Provide the (X, Y) coordinate of the cell's center where the given text is located.  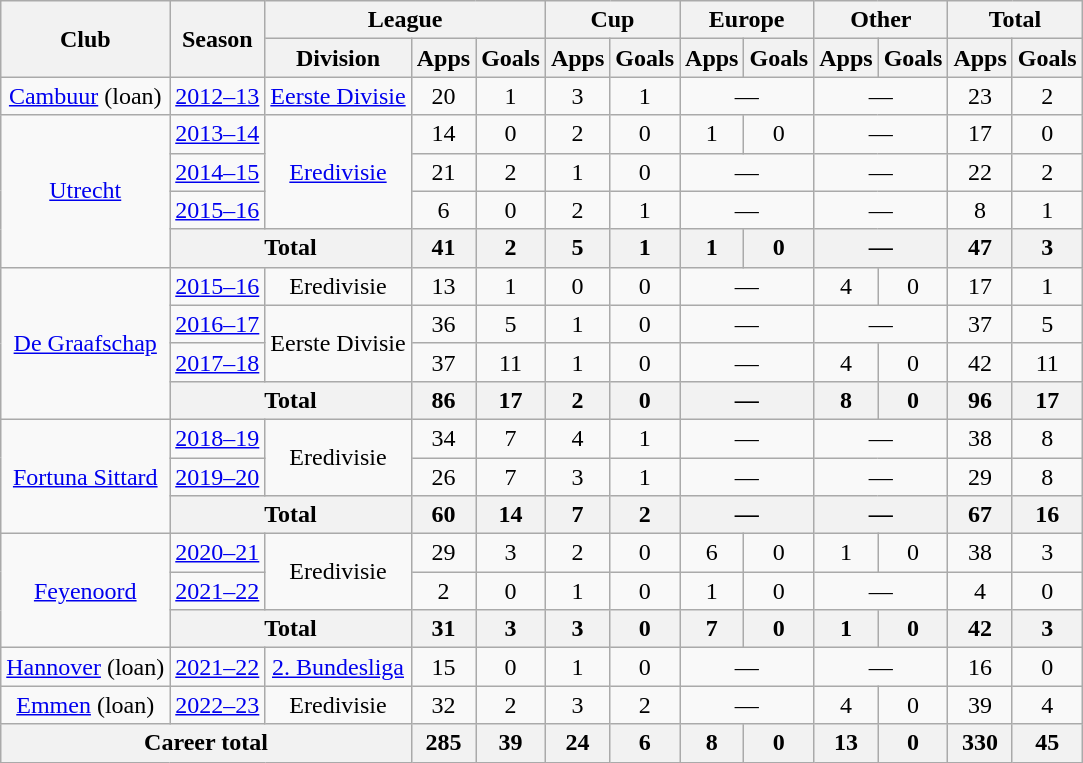
60 (443, 515)
21 (443, 172)
League (406, 20)
Cup (612, 20)
Division (338, 58)
Cambuur (loan) (86, 96)
Career total (206, 743)
2016–17 (218, 324)
Season (218, 39)
36 (443, 324)
Fortuna Sittard (86, 476)
20 (443, 96)
Other (881, 20)
2020–21 (218, 553)
2013–14 (218, 134)
32 (443, 705)
22 (980, 172)
67 (980, 515)
47 (980, 248)
23 (980, 96)
31 (443, 629)
Utrecht (86, 191)
Club (86, 39)
34 (443, 438)
24 (577, 743)
86 (443, 400)
330 (980, 743)
2018–19 (218, 438)
45 (1047, 743)
41 (443, 248)
Emmen (loan) (86, 705)
26 (443, 477)
Hannover (loan) (86, 667)
2012–13 (218, 96)
Europe (747, 20)
15 (443, 667)
2014–15 (218, 172)
De Graafschap (86, 343)
2. Bundesliga (338, 667)
2022–23 (218, 705)
2017–18 (218, 362)
Feyenoord (86, 591)
285 (443, 743)
96 (980, 400)
2019–20 (218, 477)
